Capture the cell that displays the provided text and extract its [x, y] central coordinate. 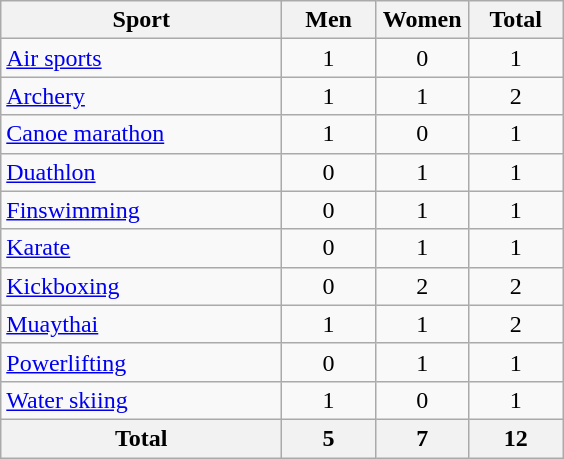
5 [329, 438]
Archery [142, 96]
Kickboxing [142, 286]
Finswimming [142, 210]
Powerlifting [142, 362]
Muaythai [142, 324]
Duathlon [142, 172]
Sport [142, 20]
Water skiing [142, 400]
Air sports [142, 58]
Men [329, 20]
Karate [142, 248]
12 [516, 438]
7 [422, 438]
Women [422, 20]
Canoe marathon [142, 134]
